Find where the given text appears and provide that cell's center as (x, y) coordinate. 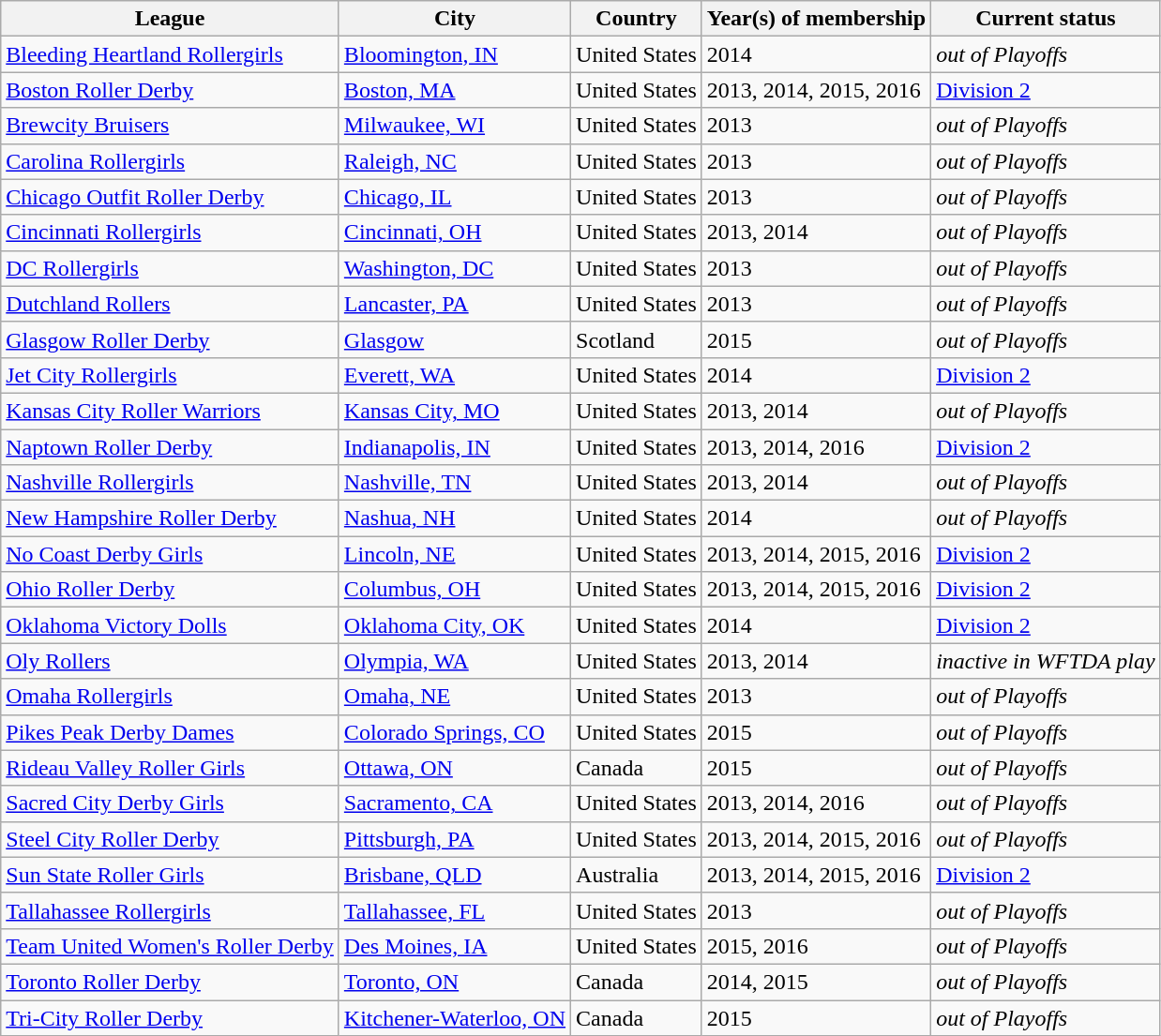
New Hampshire Roller Derby (171, 518)
Washington, DC (454, 268)
Scotland (637, 339)
Cincinnati, OH (454, 233)
Colorado Springs, CO (454, 732)
Team United Women's Roller Derby (171, 946)
Bloomington, IN (454, 54)
Australia (637, 875)
inactive in WFTDA play (1047, 661)
Dutchland Rollers (171, 304)
Brisbane, QLD (454, 875)
Cincinnati Rollergirls (171, 233)
Everett, WA (454, 375)
No Coast Derby Girls (171, 554)
Year(s) of membership (816, 19)
Ohio Roller Derby (171, 590)
Oklahoma Victory Dolls (171, 625)
Pittsburgh, PA (454, 839)
City (454, 19)
Milwaukee, WI (454, 126)
Sacramento, CA (454, 803)
DC Rollergirls (171, 268)
Kansas City, MO (454, 411)
Boston Roller Derby (171, 90)
Omaha, NE (454, 697)
Boston, MA (454, 90)
Nashville Rollergirls (171, 483)
Tallahassee Rollergirls (171, 910)
Toronto, ON (454, 982)
Olympia, WA (454, 661)
Current status (1047, 19)
Sacred City Derby Girls (171, 803)
Nashua, NH (454, 518)
Nashville, TN (454, 483)
Ottawa, ON (454, 768)
Tallahassee, FL (454, 910)
Toronto Roller Derby (171, 982)
Sun State Roller Girls (171, 875)
Tri-City Roller Derby (171, 1017)
Columbus, OH (454, 590)
Brewcity Bruisers (171, 126)
Pikes Peak Derby Dames (171, 732)
Chicago, IL (454, 197)
Country (637, 19)
Oly Rollers (171, 661)
Oklahoma City, OK (454, 625)
Omaha Rollergirls (171, 697)
Lincoln, NE (454, 554)
Raleigh, NC (454, 161)
2014, 2015 (816, 982)
Glasgow (454, 339)
Naptown Roller Derby (171, 447)
Carolina Rollergirls (171, 161)
League (171, 19)
Steel City Roller Derby (171, 839)
Lancaster, PA (454, 304)
Rideau Valley Roller Girls (171, 768)
Des Moines, IA (454, 946)
Indianapolis, IN (454, 447)
2015, 2016 (816, 946)
Glasgow Roller Derby (171, 339)
Kitchener-Waterloo, ON (454, 1017)
Chicago Outfit Roller Derby (171, 197)
Bleeding Heartland Rollergirls (171, 54)
Kansas City Roller Warriors (171, 411)
Jet City Rollergirls (171, 375)
